Search for the cell housing the specified text and yield its (X, Y) center coordinate. 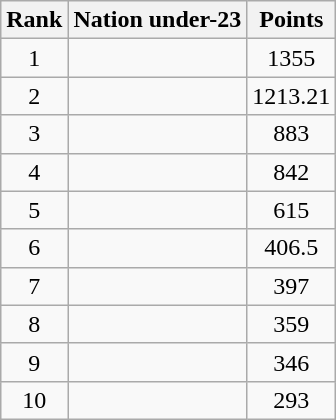
10 (34, 400)
7 (34, 286)
3 (34, 134)
406.5 (292, 248)
1 (34, 58)
293 (292, 400)
397 (292, 286)
2 (34, 96)
9 (34, 362)
4 (34, 172)
883 (292, 134)
1213.21 (292, 96)
6 (34, 248)
5 (34, 210)
1355 (292, 58)
615 (292, 210)
346 (292, 362)
Points (292, 20)
8 (34, 324)
Rank (34, 20)
842 (292, 172)
Nation under-23 (158, 20)
359 (292, 324)
